From the cell containing the given text, extract its center point as [X, Y] coordinate. 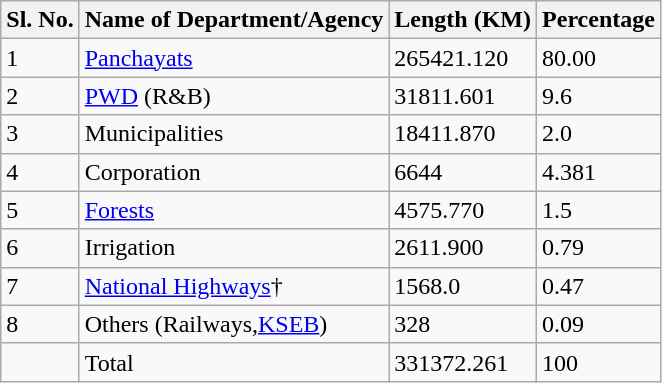
331372.261 [463, 362]
1.5 [599, 210]
80.00 [599, 58]
2611.900 [463, 248]
Panchayats [234, 58]
5 [40, 210]
0.47 [599, 286]
265421.120 [463, 58]
1 [40, 58]
3 [40, 134]
Name of Department/Agency [234, 20]
0.09 [599, 324]
Total [234, 362]
1568.0 [463, 286]
National Highways† [234, 286]
PWD (R&B) [234, 96]
100 [599, 362]
6644 [463, 172]
9.6 [599, 96]
Forests [234, 210]
Length (KM) [463, 20]
Percentage [599, 20]
Others (Railways,KSEB) [234, 324]
Sl. No. [40, 20]
328 [463, 324]
18411.870 [463, 134]
8 [40, 324]
6 [40, 248]
4.381 [599, 172]
31811.601 [463, 96]
Municipalities [234, 134]
7 [40, 286]
0.79 [599, 248]
2 [40, 96]
Corporation [234, 172]
4575.770 [463, 210]
Irrigation [234, 248]
4 [40, 172]
2.0 [599, 134]
